For the text-containing cell, return its midpoint in [x, y] coordinate format. 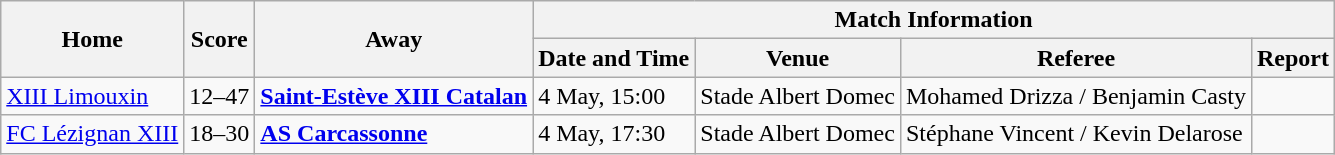
4 May, 17:30 [614, 134]
18–30 [220, 134]
Venue [798, 58]
FC Lézignan XIII [92, 134]
Match Information [934, 20]
Referee [1076, 58]
4 May, 15:00 [614, 96]
Stéphane Vincent / Kevin Delarose [1076, 134]
12–47 [220, 96]
Date and Time [614, 58]
Report [1292, 58]
Score [220, 39]
Saint-Estève XIII Catalan [394, 96]
XIII Limouxin [92, 96]
Away [394, 39]
Mohamed Drizza / Benjamin Casty [1076, 96]
Home [92, 39]
AS Carcassonne [394, 134]
